Provide the (x, y) coordinate of the cell's center where the given text is located.  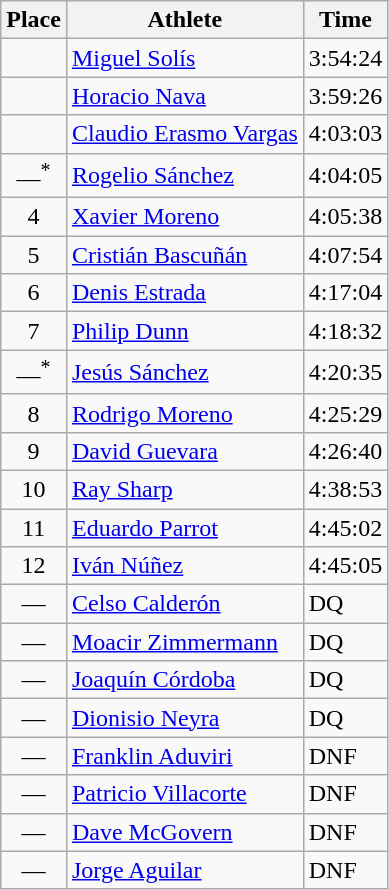
David Guevara (184, 451)
Ray Sharp (184, 489)
7 (34, 331)
8 (34, 413)
6 (34, 293)
5 (34, 255)
Miguel Solís (184, 58)
Dave McGovern (184, 832)
Jorge Aguilar (184, 870)
Athlete (184, 20)
Horacio Nava (184, 96)
4:20:35 (345, 372)
4:25:29 (345, 413)
Philip Dunn (184, 331)
Rogelio Sánchez (184, 176)
4:03:03 (345, 134)
11 (34, 528)
4:04:05 (345, 176)
Dionisio Neyra (184, 718)
Time (345, 20)
Place (34, 20)
Eduardo Parrot (184, 528)
Cristián Bascuñán (184, 255)
12 (34, 566)
4:26:40 (345, 451)
3:54:24 (345, 58)
Patricio Villacorte (184, 794)
4 (34, 217)
10 (34, 489)
4:45:05 (345, 566)
3:59:26 (345, 96)
9 (34, 451)
4:18:32 (345, 331)
Denis Estrada (184, 293)
Iván Núñez (184, 566)
4:05:38 (345, 217)
Franklin Aduviri (184, 756)
Xavier Moreno (184, 217)
Celso Calderón (184, 604)
Joaquín Córdoba (184, 680)
Moacir Zimmermann (184, 642)
Rodrigo Moreno (184, 413)
4:38:53 (345, 489)
Claudio Erasmo Vargas (184, 134)
Jesús Sánchez (184, 372)
4:45:02 (345, 528)
4:07:54 (345, 255)
4:17:04 (345, 293)
